Provide the (x, y) coordinate of the cell's center where the given text is located.  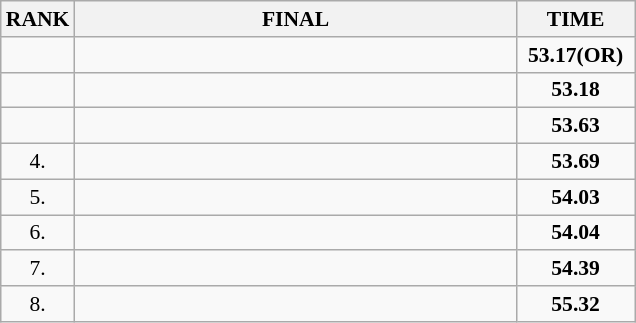
5. (38, 197)
53.63 (576, 126)
TIME (576, 19)
8. (38, 304)
53.69 (576, 162)
53.17(OR) (576, 55)
54.39 (576, 269)
55.32 (576, 304)
54.03 (576, 197)
6. (38, 233)
RANK (38, 19)
7. (38, 269)
FINAL (295, 19)
54.04 (576, 233)
53.18 (576, 90)
4. (38, 162)
